From the cell containing the given text, extract its center point as (X, Y) coordinate. 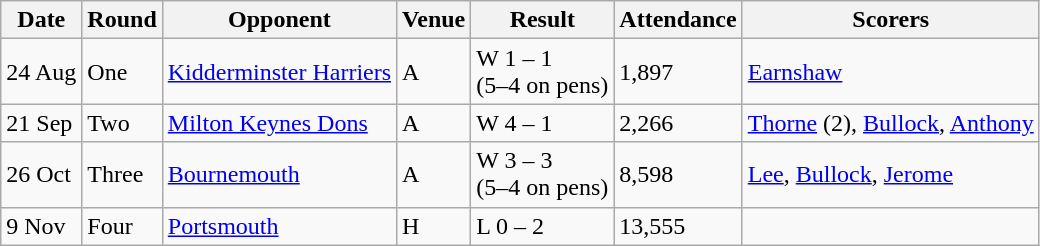
W 3 – 3(5–4 on pens) (542, 174)
Scorers (890, 20)
Two (122, 123)
2,266 (678, 123)
Opponent (279, 20)
Round (122, 20)
Bournemouth (279, 174)
Portsmouth (279, 226)
Lee, Bullock, Jerome (890, 174)
Venue (434, 20)
13,555 (678, 226)
Thorne (2), Bullock, Anthony (890, 123)
24 Aug (42, 72)
9 Nov (42, 226)
Date (42, 20)
W 4 – 1 (542, 123)
26 Oct (42, 174)
Milton Keynes Dons (279, 123)
Three (122, 174)
Result (542, 20)
H (434, 226)
1,897 (678, 72)
Kidderminster Harriers (279, 72)
8,598 (678, 174)
One (122, 72)
21 Sep (42, 123)
W 1 – 1(5–4 on pens) (542, 72)
Four (122, 226)
Attendance (678, 20)
L 0 – 2 (542, 226)
Earnshaw (890, 72)
